Find where the given text appears and provide that cell's center as (x, y) coordinate. 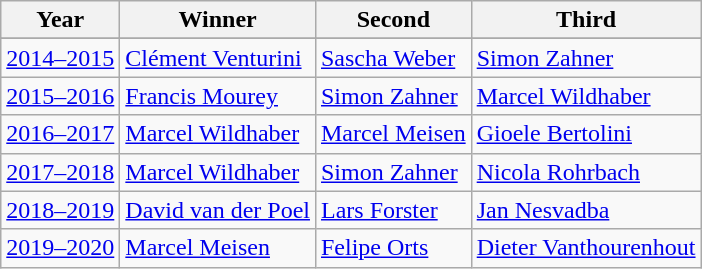
2014–2015 (60, 58)
Francis Mourey (218, 96)
Jan Nesvadba (586, 210)
Year (60, 20)
Nicola Rohrbach (586, 172)
2017–2018 (60, 172)
Third (586, 20)
2016–2017 (60, 134)
Winner (218, 20)
Second (393, 20)
Clément Venturini (218, 58)
2015–2016 (60, 96)
2019–2020 (60, 248)
Felipe Orts (393, 248)
Gioele Bertolini (586, 134)
Sascha Weber (393, 58)
2018–2019 (60, 210)
Dieter Vanthourenhout (586, 248)
Lars Forster (393, 210)
David van der Poel (218, 210)
